Extract the (x, y) coordinate from the center of the cell holding the provided text.  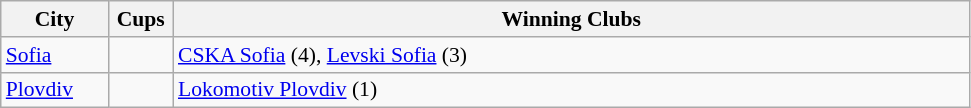
Cups (140, 19)
Sofia (55, 55)
Plovdiv (55, 90)
Winning Clubs (572, 19)
City (55, 19)
Lokomotiv Plovdiv (1) (572, 90)
CSKA Sofia (4), Levski Sofia (3) (572, 55)
